Identify which cell holds the provided text, then report its [x, y] central coordinate. 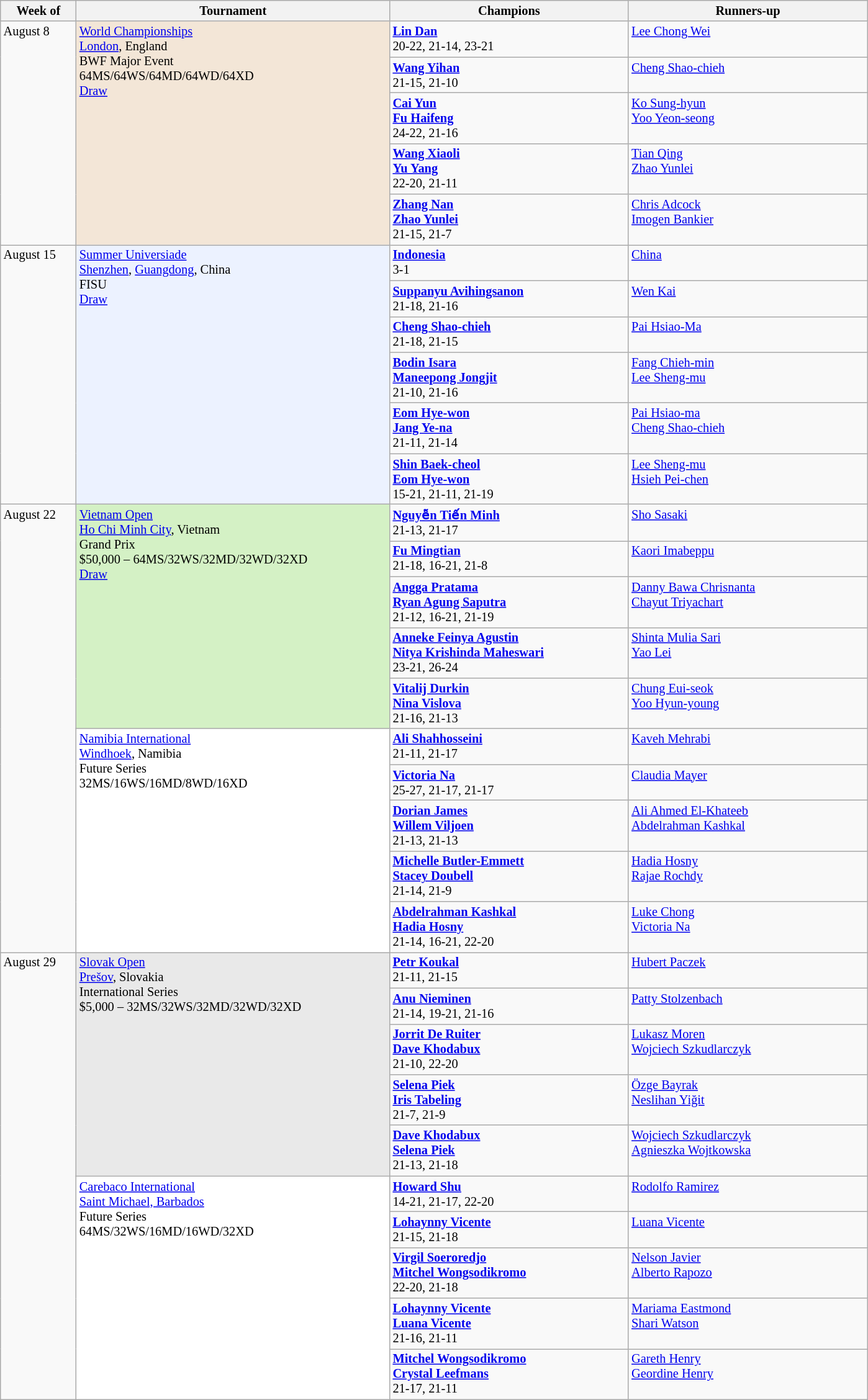
Mariama Eastmond Shari Watson [748, 1324]
Ko Sung-hyun Yoo Yeon-seong [748, 118]
Abdelrahman Kashkal Hadia Hosny21-14, 16-21, 22-20 [509, 927]
Sho Sasaki [748, 523]
Danny Bawa Chrisnanta Chayut Triyachart [748, 602]
Namibia InternationalWindhoek, NamibiaFuture Series32MS/16WS/16MD/8WD/16XD [233, 840]
Indonesia3-1 [509, 262]
Luana Vicente [748, 1229]
Vietnam OpenHo Chi Minh City, VietnamGrand Prix$50,000 – 64MS/32WS/32MD/32WD/32XDDraw [233, 616]
Angga Pratama Ryan Agung Saputra21-12, 16-21, 21-19 [509, 602]
Patty Stolzenbach [748, 1006]
Week of [38, 11]
Lohaynny Vicente Luana Vicente21-16, 21-11 [509, 1324]
Lohaynny Vicente21-15, 21-18 [509, 1229]
Rodolfo Ramirez [748, 1194]
Michelle Butler-Emmett Stacey Doubell21-14, 21-9 [509, 876]
Özge Bayrak Neslihan Yiğit [748, 1100]
Suppanyu Avihingsanon21-18, 21-16 [509, 298]
Lin Dan20-22, 21-14, 23-21 [509, 39]
Ali Ahmed El-Khateeb Abdelrahman Kashkal [748, 825]
Champions [509, 11]
Fu Mingtian21-18, 16-21, 21-8 [509, 559]
Howard Shu14-21, 21-17, 22-20 [509, 1194]
Cheng Shao-chieh 21-18, 21-15 [509, 334]
Pai Hsiao-ma Cheng Shao-chieh [748, 428]
Shinta Mulia Sari Yao Lei [748, 653]
Petr Koukal21-11, 21-15 [509, 970]
Nelson Javier Alberto Rapozo [748, 1273]
Summer UniversiadeShenzhen, Guangdong, ChinaFISUDraw [233, 374]
August 29 [38, 1175]
Vitalij Durkin Nina Vislova21-16, 21-13 [509, 703]
Anu Nieminen21-14, 19-21, 21-16 [509, 1006]
Ali Shahhosseini21-11, 21-17 [509, 747]
Selena Piek Iris Tabeling21-7, 21-9 [509, 1100]
Cai Yun Fu Haifeng24-22, 21-16 [509, 118]
Kaveh Mehrabi [748, 747]
Wojciech Szkudlarczyk Agnieszka Wojtkowska [748, 1151]
Dorian James Willem Viljoen21-13, 21-13 [509, 825]
Jorrit De Ruiter Dave Khodabux21-10, 22-20 [509, 1049]
Wang Yihan21-15, 21-10 [509, 75]
Lee Chong Wei [748, 39]
Hadia Hosny Rajae Rochdy [748, 876]
Cheng Shao-chieh [748, 75]
Lukasz Moren Wojciech Szkudlarczyk [748, 1049]
Mitchel Wongsodikromo Crystal Leefmans21-17, 21-11 [509, 1374]
Fang Chieh-min Lee Sheng-mu [748, 377]
Eom Hye-won Jang Ye-na21-11, 21-14 [509, 428]
Claudia Mayer [748, 783]
Hubert Paczek [748, 970]
Pai Hsiao-Ma [748, 334]
August 22 [38, 728]
Wang Xiaoli Yu Yang22-20, 21-11 [509, 169]
August 8 [38, 133]
Carebaco InternationalSaint Michael, BarbadosFuture Series64MS/32WS/16MD/16WD/32XD [233, 1288]
Chung Eui-seok Yoo Hyun-young [748, 703]
Nguyễn Tiến Minh21-13, 21-17 [509, 523]
Gareth Henry Geordine Henry [748, 1374]
Chris Adcock Imogen Bankier [748, 220]
Wen Kai [748, 298]
Kaori Imabeppu [748, 559]
August 15 [38, 374]
Anneke Feinya Agustin Nitya Krishinda Maheswari23-21, 26-24 [509, 653]
Lee Sheng-mu Hsieh Pei-chen [748, 479]
Luke Chong Victoria Na [748, 927]
Slovak OpenPrešov, SlovakiaInternational Series$5,000 – 32MS/32WS/32MD/32WD/32XD [233, 1064]
Zhang Nan Zhao Yunlei21-15, 21-7 [509, 220]
Shin Baek-cheol Eom Hye-won15-21, 21-11, 21-19 [509, 479]
Victoria Na25-27, 21-17, 21-17 [509, 783]
Tian Qing Zhao Yunlei [748, 169]
Runners-up [748, 11]
Tournament [233, 11]
Virgil Soeroredjo Mitchel Wongsodikromo22-20, 21-18 [509, 1273]
China [748, 262]
Bodin Isara Maneepong Jongjit21-10, 21-16 [509, 377]
World ChampionshipsLondon, EnglandBWF Major Event64MS/64WS/64MD/64WD/64XDDraw [233, 133]
Dave Khodabux Selena Piek21-13, 21-18 [509, 1151]
